Return (x, y) of the center of cell containing provided text 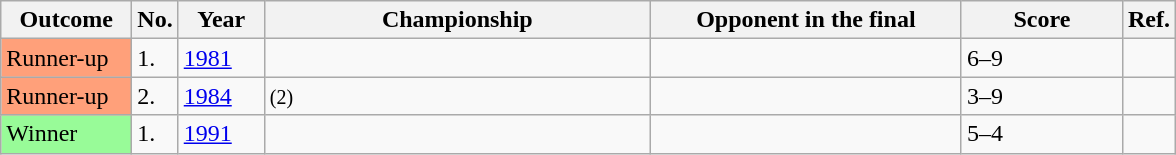
6–9 (1042, 58)
Score (1042, 20)
5–4 (1042, 134)
1991 (221, 134)
(2) (457, 96)
1984 (221, 96)
Championship (457, 20)
Outcome (66, 20)
2. (155, 96)
1981 (221, 58)
No. (155, 20)
Year (221, 20)
Opponent in the final (806, 20)
Ref. (1148, 20)
3–9 (1042, 96)
Winner (66, 134)
